Pinpoint the cell where the given text exists, returning its [X, Y] midpoint coordinate. 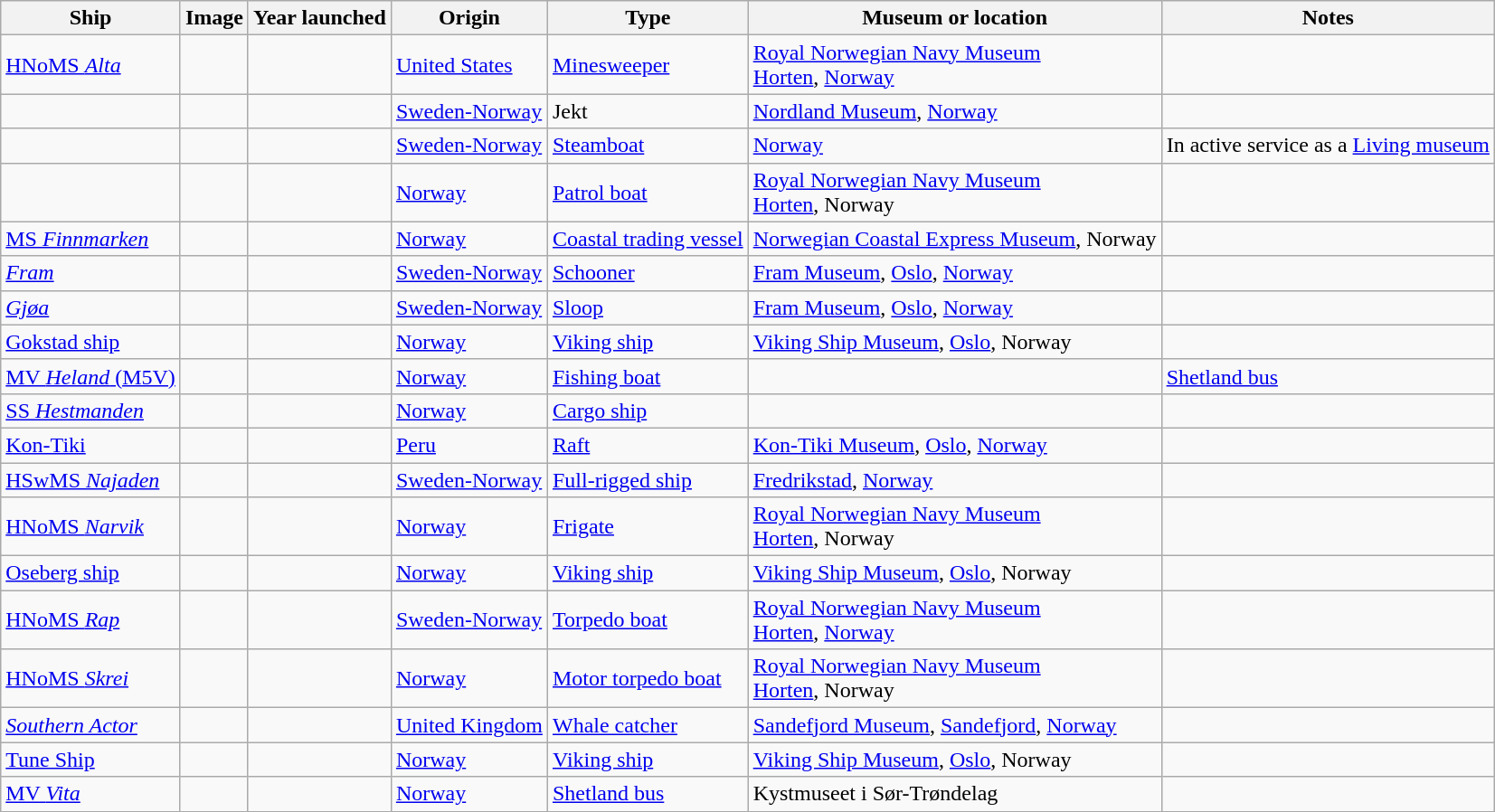
Coastal trading vessel [648, 239]
Southern Actor [90, 725]
Year launched [319, 18]
Jekt [648, 111]
Notes [1328, 18]
Origin [468, 18]
Raft [648, 445]
Image [213, 18]
United Kingdom [468, 725]
Steamboat [648, 146]
Tune Ship [90, 760]
Type [648, 18]
Fram [90, 273]
Museum or location [955, 18]
Fishing boat [648, 376]
Cargo ship [648, 411]
Sandefjord Museum, Sandefjord, Norway [955, 725]
Nordland Museum, Norway [955, 111]
HNoMS Rap [90, 620]
United States [468, 65]
Kystmuseet i Sør-Trøndelag [955, 794]
Kon-Tiki Museum, Oslo, Norway [955, 445]
Fredrikstad, Norway [955, 480]
Ship [90, 18]
Whale catcher [648, 725]
SS Hestmanden [90, 411]
MV Vita [90, 794]
MS Finnmarken [90, 239]
Frigate [648, 526]
MV Heland (M5V) [90, 376]
Peru [468, 445]
HNoMS Narvik [90, 526]
Gokstad ship [90, 342]
HSwMS Najaden [90, 480]
HNoMS Alta [90, 65]
Torpedo boat [648, 620]
Sloop [648, 307]
Gjøa [90, 307]
In active service as a Living museum [1328, 146]
Full-rigged ship [648, 480]
Oseberg ship [90, 573]
Schooner [648, 273]
Norwegian Coastal Express Museum, Norway [955, 239]
Kon-Tiki [90, 445]
HNoMS Skrei [90, 678]
Minesweeper [648, 65]
Patrol boat [648, 192]
Motor torpedo boat [648, 678]
